Return the [x, y] coordinate for the center point of the cell that contains the specified text.  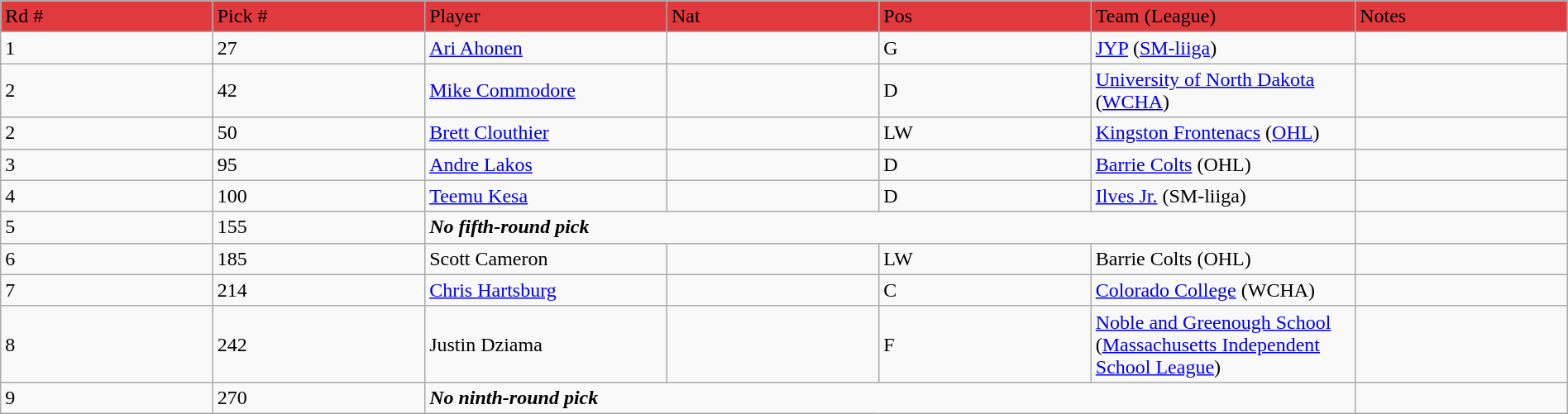
Notes [1462, 17]
7 [107, 290]
Chris Hartsburg [546, 290]
9 [107, 397]
270 [318, 397]
3 [107, 164]
Scott Cameron [546, 259]
Andre Lakos [546, 164]
Ari Ahonen [546, 48]
JYP (SM-liiga) [1222, 48]
G [985, 48]
Pick # [318, 17]
Teemu Kesa [546, 196]
Player [546, 17]
5 [107, 227]
University of North Dakota (WCHA) [1222, 91]
Rd # [107, 17]
50 [318, 133]
Colorado College (WCHA) [1222, 290]
Pos [985, 17]
27 [318, 48]
6 [107, 259]
C [985, 290]
100 [318, 196]
4 [107, 196]
42 [318, 91]
Brett Clouthier [546, 133]
Ilves Jr. (SM-liiga) [1222, 196]
95 [318, 164]
242 [318, 344]
Kingston Frontenacs (OHL) [1222, 133]
155 [318, 227]
Nat [772, 17]
1 [107, 48]
8 [107, 344]
Mike Commodore [546, 91]
Justin Dziama [546, 344]
Noble and Greenough School (Massachusetts Independent School League) [1222, 344]
No fifth-round pick [890, 227]
185 [318, 259]
No ninth-round pick [890, 397]
214 [318, 290]
Team (League) [1222, 17]
F [985, 344]
